Search for the cell housing the specified text and yield its [X, Y] center coordinate. 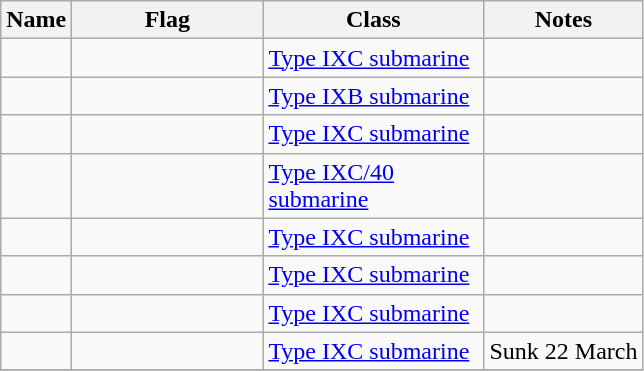
Flag [168, 20]
Type IXC/40 submarine [374, 186]
Name [36, 20]
Type IXB submarine [374, 96]
Class [374, 20]
Sunk 22 March [564, 351]
Notes [564, 20]
